Return [x, y] of the center of cell containing provided text 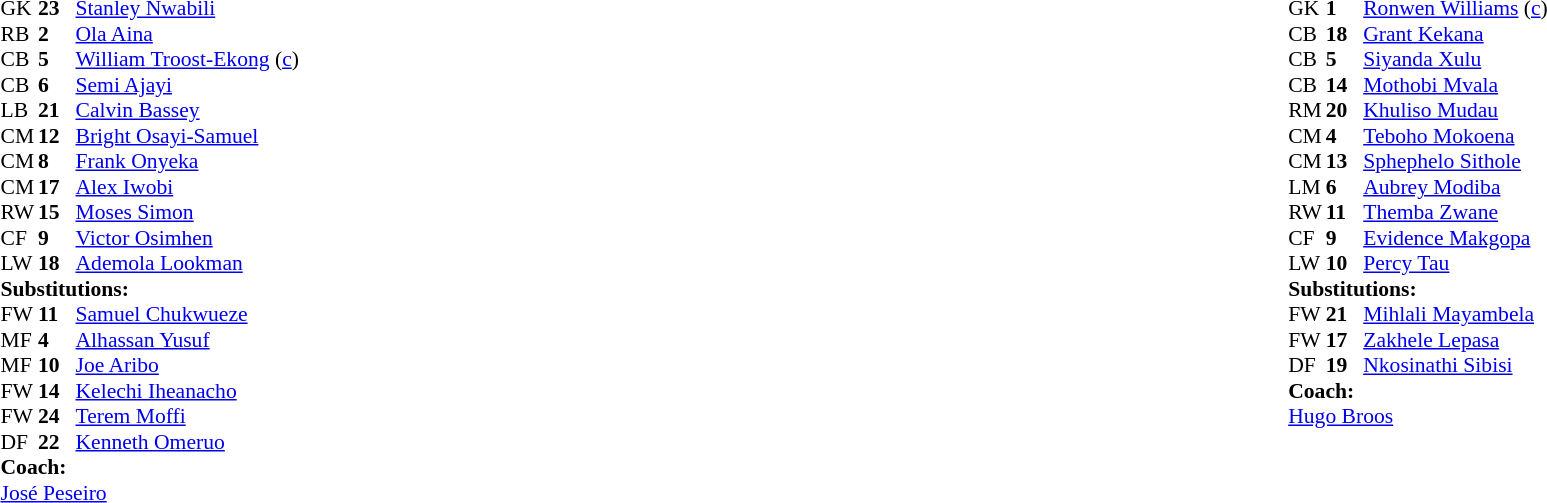
Frank Onyeka [188, 161]
2 [57, 34]
Substitutions: [149, 289]
William Troost-Ekong (c) [188, 59]
Alhassan Yusuf [188, 340]
Kenneth Omeruo [188, 442]
Ola Aina [188, 34]
19 [1345, 365]
Moses Simon [188, 213]
Semi Ajayi [188, 85]
Samuel Chukwueze [188, 315]
LB [19, 111]
20 [1345, 111]
Terem Moffi [188, 417]
Ademola Lookman [188, 263]
LM [1307, 187]
RB [19, 34]
Alex Iwobi [188, 187]
Victor Osimhen [188, 238]
RM [1307, 111]
22 [57, 442]
8 [57, 161]
Calvin Bassey [188, 111]
Coach: [149, 467]
Kelechi Iheanacho [188, 391]
12 [57, 136]
15 [57, 213]
Bright Osayi-Samuel [188, 136]
Joe Aribo [188, 365]
24 [57, 417]
13 [1345, 161]
